Identify which cell holds the provided text, then report its (X, Y) central coordinate. 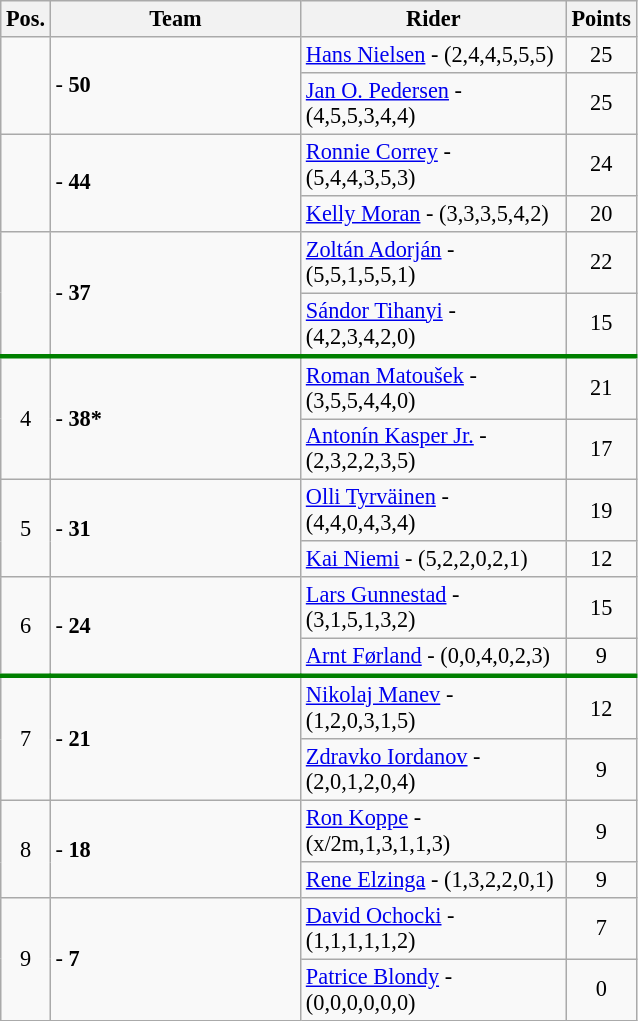
17 (601, 448)
Kelly Moran - (3,3,3,5,4,2) (434, 213)
Antonín Kasper Jr. - (2,3,2,2,3,5) (434, 448)
Lars Gunnestad - (3,1,5,1,3,2) (434, 608)
Kai Niemi - (5,2,2,0,2,1) (434, 559)
Rene Elzinga - (1,3,2,2,0,1) (434, 880)
- 37 (175, 293)
Zoltán Adorján - (5,5,1,5,5,1) (434, 262)
22 (601, 262)
- 7 (175, 960)
Hans Nielsen - (2,4,4,5,5,5) (434, 55)
Ronnie Correy - (5,4,4,3,5,3) (434, 164)
David Ochocki - (1,1,1,1,1,2) (434, 928)
21 (601, 386)
- 24 (175, 626)
- 21 (175, 738)
- 44 (175, 182)
Ron Koppe - (x/2m,1,3,1,1,3) (434, 830)
Sándor Tihanyi - (4,2,3,4,2,0) (434, 324)
24 (601, 164)
Arnt Førland - (0,0,4,0,2,3) (434, 656)
Pos. (26, 19)
0 (601, 990)
Zdravko Iordanov - (2,0,1,2,0,4) (434, 770)
8 (26, 848)
Jan O. Pedersen - (4,5,5,3,4,4) (434, 102)
Nikolaj Manev - (1,2,0,3,1,5) (434, 708)
- 38* (175, 417)
6 (26, 626)
Roman Matoušek - (3,5,5,4,4,0) (434, 386)
5 (26, 528)
Patrice Blondy - (0,0,0,0,0,0) (434, 990)
- 31 (175, 528)
Points (601, 19)
19 (601, 510)
20 (601, 213)
- 50 (175, 86)
4 (26, 417)
Team (175, 19)
Rider (434, 19)
Olli Tyrväinen - (4,4,0,4,3,4) (434, 510)
- 18 (175, 848)
